Pinpoint the cell where the given text exists, returning its (x, y) midpoint coordinate. 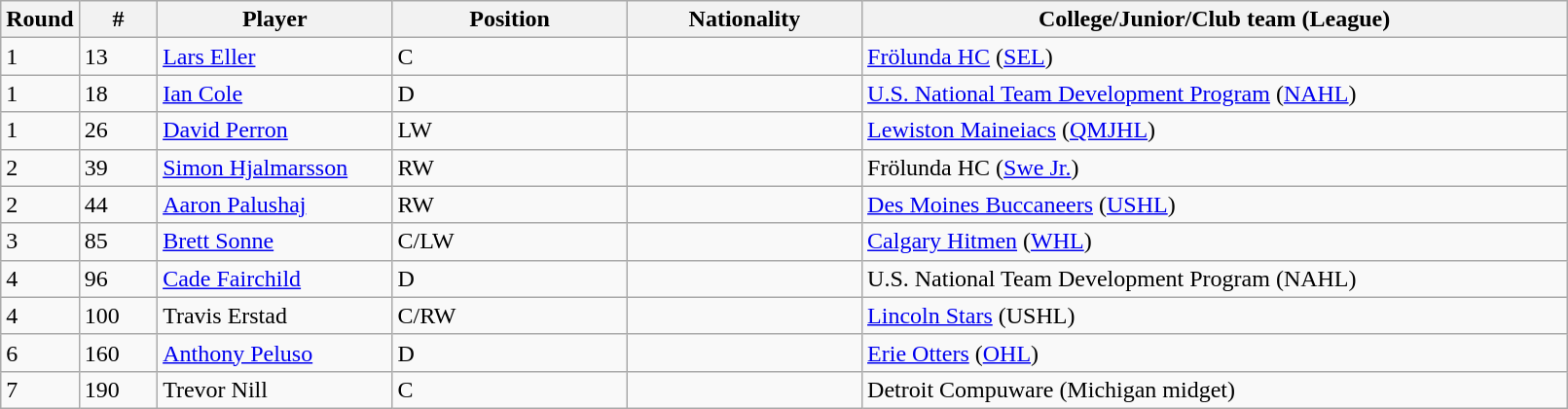
# (118, 19)
6 (40, 353)
26 (118, 130)
13 (118, 56)
Erie Otters (OHL) (1215, 353)
100 (118, 316)
Detroit Compuware (Michigan midget) (1215, 390)
Lars Eller (274, 56)
Brett Sonne (274, 242)
Round (40, 19)
39 (118, 167)
190 (118, 390)
Trevor Nill (274, 390)
Des Moines Buccaneers (USHL) (1215, 204)
Position (510, 19)
College/Junior/Club team (League) (1215, 19)
C/RW (510, 316)
Cade Fairchild (274, 279)
Lewiston Maineiacs (QMJHL) (1215, 130)
Frölunda HC (SEL) (1215, 56)
Simon Hjalmarsson (274, 167)
Travis Erstad (274, 316)
3 (40, 242)
Nationality (744, 19)
David Perron (274, 130)
Player (274, 19)
44 (118, 204)
Lincoln Stars (USHL) (1215, 316)
160 (118, 353)
85 (118, 242)
18 (118, 93)
96 (118, 279)
LW (510, 130)
Anthony Peluso (274, 353)
Ian Cole (274, 93)
Frölunda HC (Swe Jr.) (1215, 167)
7 (40, 390)
C/LW (510, 242)
Calgary Hitmen (WHL) (1215, 242)
Aaron Palushaj (274, 204)
